Capture the cell that displays the provided text and extract its [x, y] central coordinate. 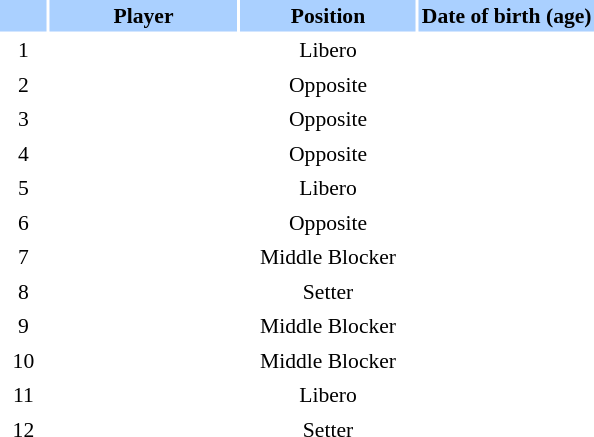
10 [24, 361]
8 [24, 292]
11 [24, 396]
7 [24, 258]
5 [24, 188]
2 [24, 85]
1 [24, 50]
Setter [328, 292]
6 [24, 223]
3 [24, 120]
Position [328, 16]
9 [24, 326]
Player [144, 16]
4 [24, 154]
